Find where the given text appears and provide that cell's center as (x, y) coordinate. 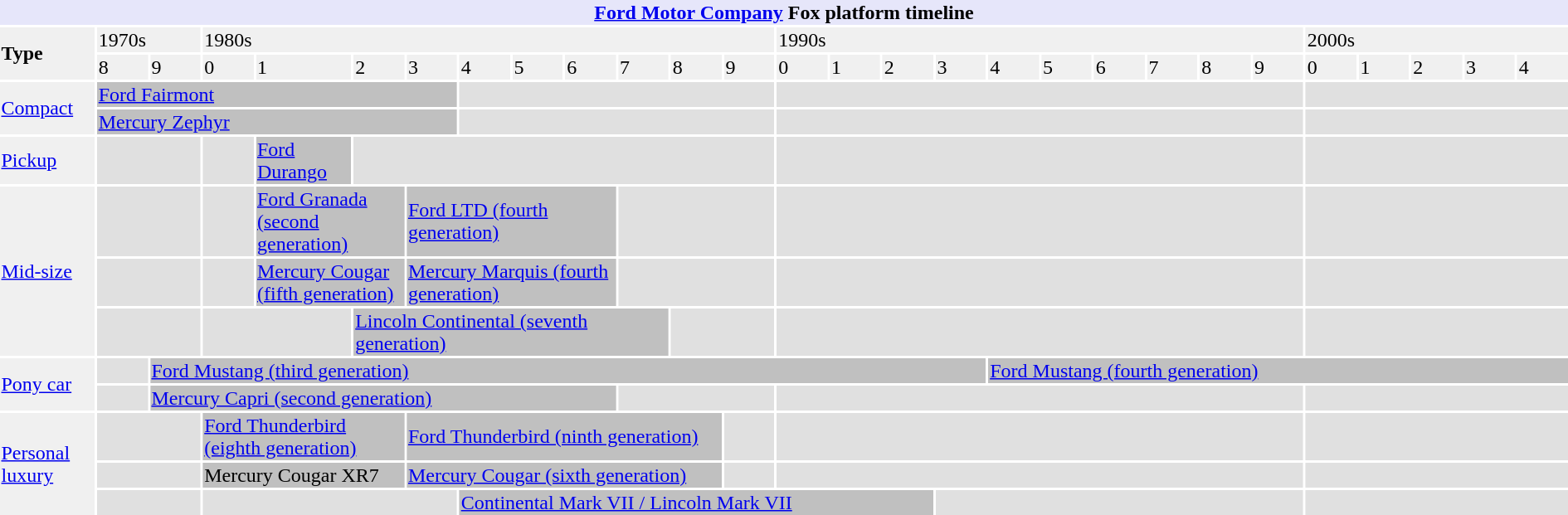
Mid-size (47, 271)
Type (47, 53)
Pickup (47, 161)
Ford Granada (second generation) (330, 221)
Mercury Capri (second generation) (383, 398)
Ford Mustang (fourth generation) (1278, 371)
Ford Thunderbird (ninth generation) (564, 436)
Ford Thunderbird (eighth generation) (304, 436)
Compact (47, 108)
Mercury Cougar XR7 (304, 475)
Mercury Marquis (fourth generation) (511, 282)
1990s (1040, 40)
Pony car (47, 385)
Lincoln Continental (seventh generation) (512, 332)
Mercury Cougar (sixth generation) (564, 475)
1970s (149, 40)
Ford Durango (304, 161)
Mercury Cougar (fifth generation) (330, 282)
1980s (489, 40)
2000s (1437, 40)
Personal luxury (47, 464)
Mercury Zephyr (277, 122)
Ford Fairmont (277, 95)
Ford LTD (fourth generation) (511, 221)
Ford Mustang (third generation) (568, 371)
Continental Mark VII / Lincoln Mark VII (697, 503)
Ford Motor Company Fox platform timeline (784, 12)
